From the cell containing the given text, extract its center point as (X, Y) coordinate. 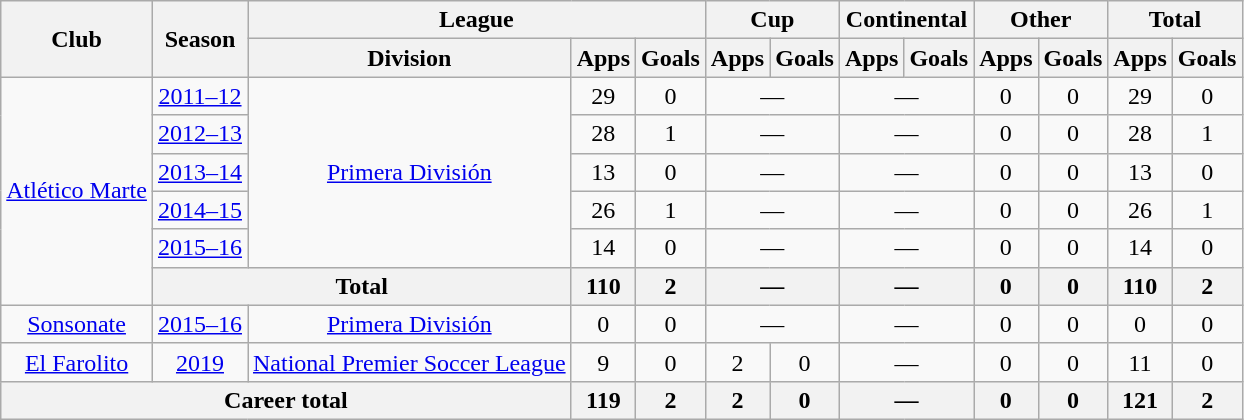
11 (1140, 362)
2019 (200, 362)
El Farolito (77, 362)
Continental (906, 20)
Season (200, 39)
2014–15 (200, 210)
Club (77, 39)
Cup (772, 20)
Atlético Marte (77, 191)
2013–14 (200, 172)
League (477, 20)
2012–13 (200, 134)
Other (1041, 20)
National Premier Soccer League (410, 362)
Career total (286, 400)
121 (1140, 400)
9 (603, 362)
2011–12 (200, 96)
119 (603, 400)
Sonsonate (77, 324)
Division (410, 58)
